For the text-containing cell, return its midpoint in [x, y] coordinate format. 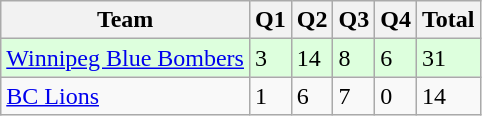
7 [354, 96]
31 [448, 58]
Total [448, 20]
0 [396, 96]
Team [126, 20]
3 [270, 58]
Q1 [270, 20]
Q2 [312, 20]
Q3 [354, 20]
BC Lions [126, 96]
Winnipeg Blue Bombers [126, 58]
Q4 [396, 20]
8 [354, 58]
1 [270, 96]
